Identify which cell holds the provided text, then report its (x, y) central coordinate. 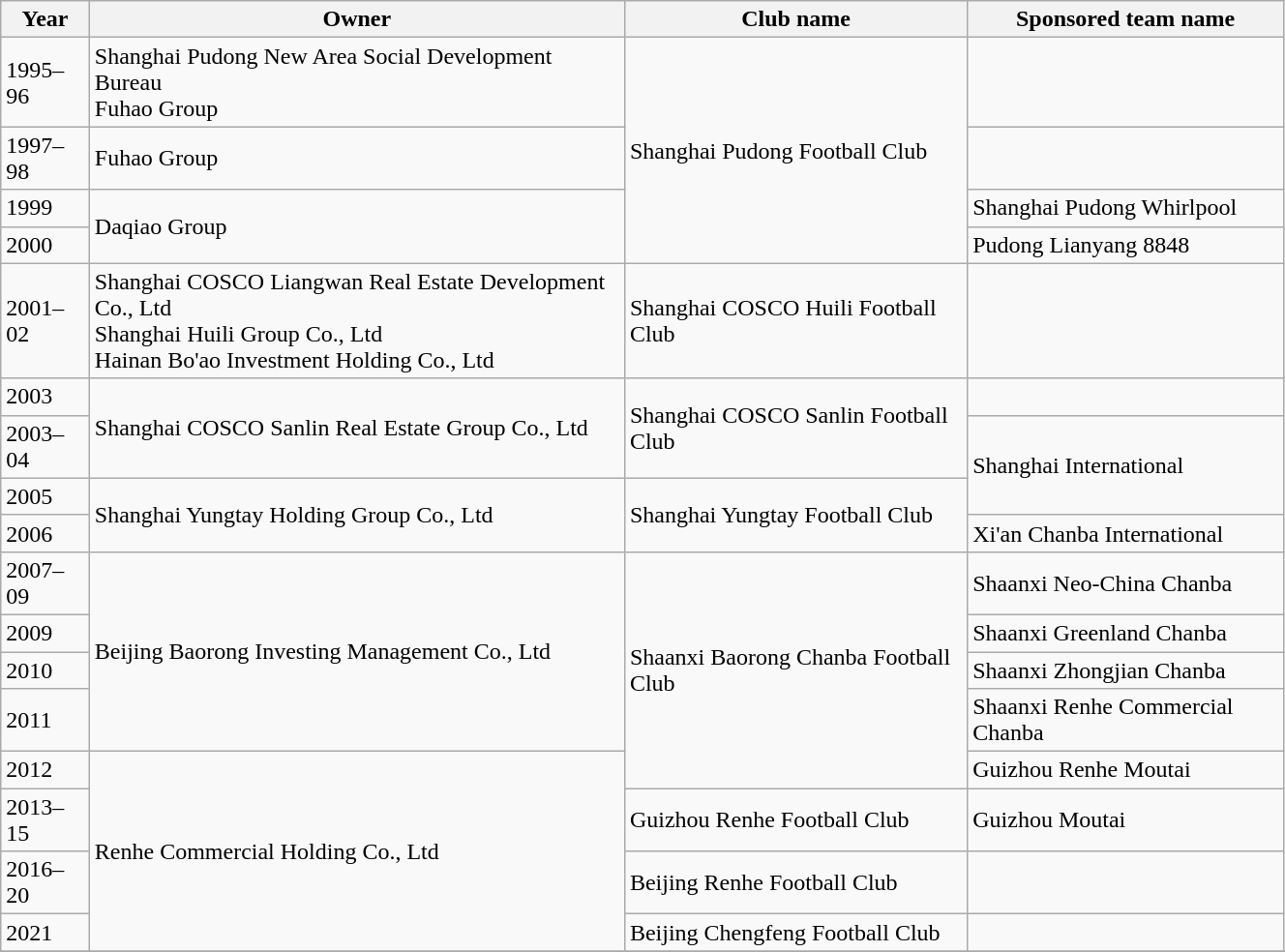
2000 (45, 245)
Pudong Lianyang 8848 (1126, 245)
Shanghai International (1126, 464)
Shanghai Pudong Whirlpool (1126, 208)
Owner (356, 19)
Shanghai Pudong New Area Social Development Bureau Fuhao Group (356, 82)
Shanghai Pudong Football Club (795, 151)
Shaanxi Neo-China Chanba (1126, 582)
1995–96 (45, 82)
Shaanxi Renhe Commercial Chanba (1126, 720)
Guizhou Renhe Football Club (795, 820)
Shanghai COSCO Huili Football Club (795, 321)
Guizhou Moutai (1126, 820)
Renhe Commercial Holding Co., Ltd (356, 851)
Guizhou Renhe Moutai (1126, 770)
Beijing Renhe Football Club (795, 882)
Shaanxi Greenland Chanba (1126, 633)
2011 (45, 720)
Shanghai Yungtay Holding Group Co., Ltd (356, 515)
Shanghai COSCO Liangwan Real Estate Development Co., Ltd Shanghai Huili Group Co., Ltd Hainan Bo'ao Investment Holding Co., Ltd (356, 321)
Year (45, 19)
Xi'an Chanba International (1126, 533)
2016–20 (45, 882)
Beijing Chengfeng Football Club (795, 933)
Sponsored team name (1126, 19)
2001–02 (45, 321)
2007–09 (45, 582)
2010 (45, 670)
Shaanxi Baorong Chanba Football Club (795, 669)
Daqiao Group (356, 226)
Fuhao Group (356, 159)
1999 (45, 208)
Shanghai Yungtay Football Club (795, 515)
2003 (45, 397)
Shaanxi Zhongjian Chanba (1126, 670)
2013–15 (45, 820)
2021 (45, 933)
2003–04 (45, 447)
Beijing Baorong Investing Management Co., Ltd (356, 651)
2006 (45, 533)
Club name (795, 19)
2005 (45, 496)
2012 (45, 770)
Shanghai COSCO Sanlin Real Estate Group Co., Ltd (356, 428)
Shanghai COSCO Sanlin Football Club (795, 428)
1997–98 (45, 159)
2009 (45, 633)
